Find where the given text appears and provide that cell's center as [X, Y] coordinate. 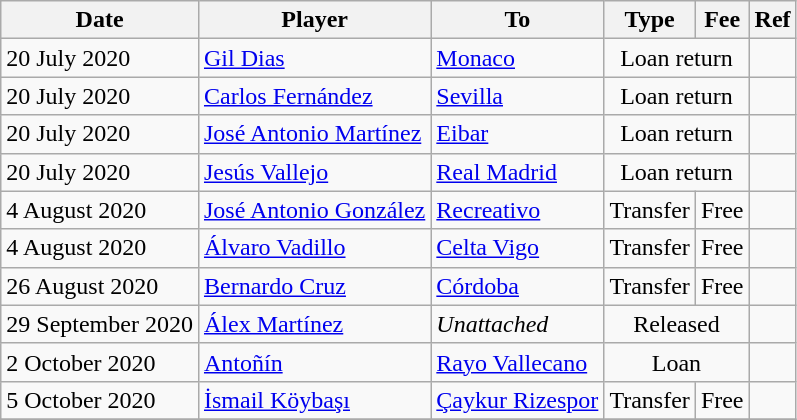
Çaykur Rizespor [518, 400]
Unattached [518, 324]
Date [100, 20]
Álvaro Vadillo [314, 248]
Loan [676, 362]
José Antonio Martínez [314, 134]
Sevilla [518, 96]
Gil Dias [314, 58]
Fee [722, 20]
Ref [772, 20]
Antoñín [314, 362]
Jesús Vallejo [314, 172]
Type [650, 20]
Rayo Vallecano [518, 362]
29 September 2020 [100, 324]
Celta Vigo [518, 248]
26 August 2020 [100, 286]
Córdoba [518, 286]
Eibar [518, 134]
Monaco [518, 58]
Álex Martínez [314, 324]
İsmail Köybaşı [314, 400]
2 October 2020 [100, 362]
Real Madrid [518, 172]
5 October 2020 [100, 400]
Player [314, 20]
To [518, 20]
Recreativo [518, 210]
Carlos Fernández [314, 96]
José Antonio González [314, 210]
Bernardo Cruz [314, 286]
Released [676, 324]
